Provide the (x, y) coordinate of the cell's center where the given text is located.  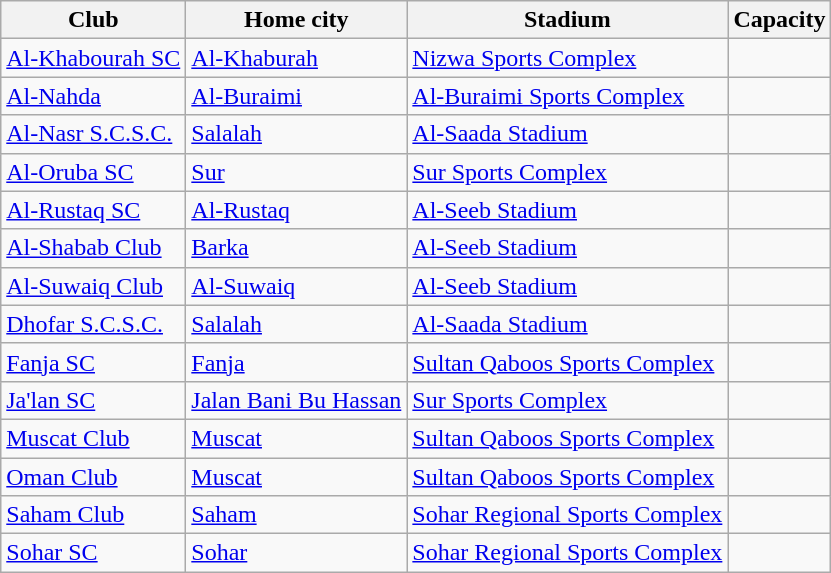
Ja'lan SC (94, 400)
Stadium (568, 20)
Al-Rustaq (296, 210)
Capacity (780, 20)
Al-Oruba SC (94, 172)
Al-Rustaq SC (94, 210)
Sur (296, 172)
Saham Club (94, 515)
Nizwa Sports Complex (568, 58)
Al-Buraimi Sports Complex (568, 96)
Fanja SC (94, 362)
Al-Shabab Club (94, 248)
Al-Khaburah (296, 58)
Al-Nahda (94, 96)
Muscat Club (94, 438)
Barka (296, 248)
Al-Nasr S.C.S.C. (94, 134)
Al-Suwaiq (296, 286)
Al-Khabourah SC (94, 58)
Home city (296, 20)
Sohar (296, 553)
Fanja (296, 362)
Saham (296, 515)
Al-Buraimi (296, 96)
Dhofar S.C.S.C. (94, 324)
Oman Club (94, 477)
Club (94, 20)
Al-Suwaiq Club (94, 286)
Sohar SC (94, 553)
Jalan Bani Bu Hassan (296, 400)
